Extract the [X, Y] coordinate from the center of the cell holding the provided text.  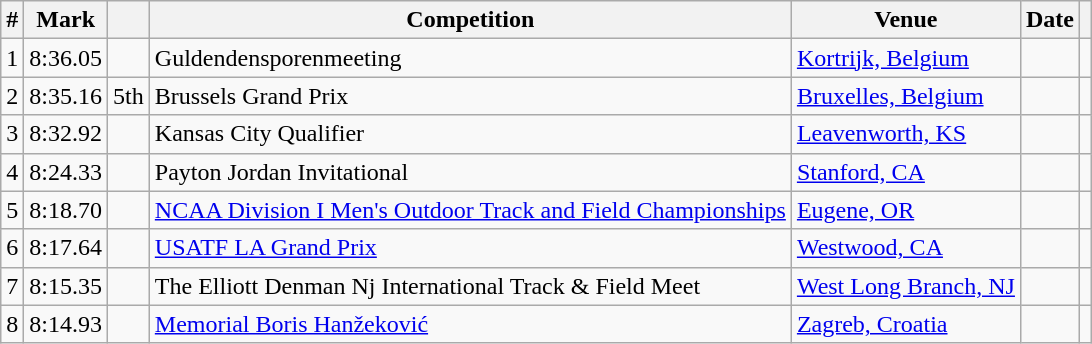
Eugene, OR [906, 210]
Bruxelles, Belgium [906, 96]
5 [12, 210]
Zagreb, Croatia [906, 324]
USATF LA Grand Prix [470, 248]
8:14.93 [66, 324]
8:24.33 [66, 172]
6 [12, 248]
The Elliott Denman Nj International Track & Field Meet [470, 286]
Leavenworth, KS [906, 134]
Stanford, CA [906, 172]
NCAA Division I Men's Outdoor Track and Field Championships [470, 210]
Competition [470, 20]
8:15.35 [66, 286]
Kansas City Qualifier [470, 134]
Kortrijk, Belgium [906, 58]
8:32.92 [66, 134]
# [12, 20]
8 [12, 324]
2 [12, 96]
5th [129, 96]
Mark [66, 20]
Date [1050, 20]
7 [12, 286]
1 [12, 58]
8:36.05 [66, 58]
Venue [906, 20]
4 [12, 172]
3 [12, 134]
Payton Jordan Invitational [470, 172]
8:35.16 [66, 96]
Guldendensporenmeeting [470, 58]
Memorial Boris Hanžeković [470, 324]
West Long Branch, NJ [906, 286]
8:18.70 [66, 210]
Westwood, CA [906, 248]
Brussels Grand Prix [470, 96]
8:17.64 [66, 248]
